Provide the (x, y) coordinate of the cell's center where the given text is located.  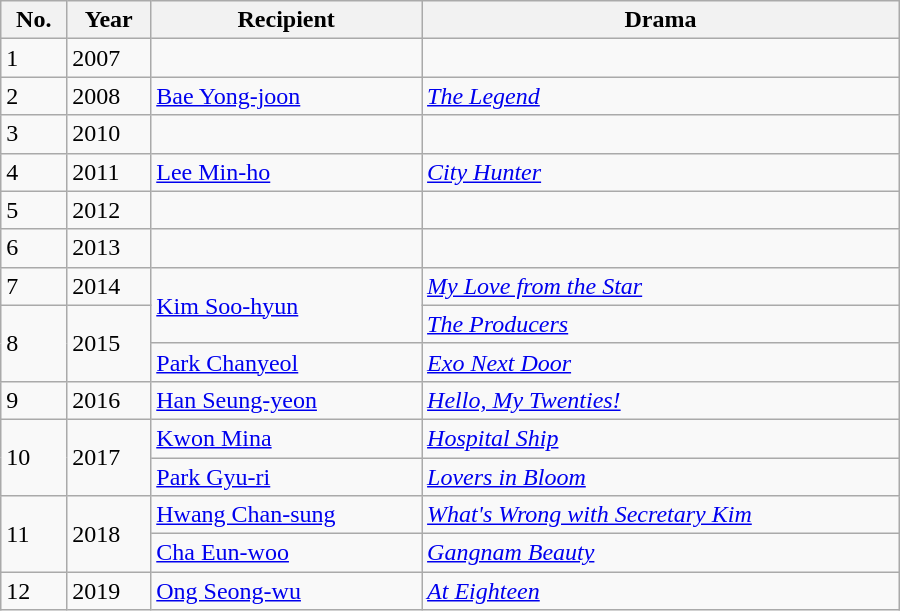
2014 (109, 286)
5 (34, 210)
At Eighteen (661, 591)
2013 (109, 248)
My Love from the Star (661, 286)
Exo Next Door (661, 362)
The Legend (661, 96)
2011 (109, 172)
The Producers (661, 324)
Ong Seong-wu (286, 591)
What's Wrong with Secretary Kim (661, 515)
Park Chanyeol (286, 362)
No. (34, 20)
2017 (109, 457)
2012 (109, 210)
Lovers in Bloom (661, 477)
6 (34, 248)
10 (34, 457)
9 (34, 400)
Bae Yong-joon (286, 96)
Han Seung-yeon (286, 400)
11 (34, 534)
2016 (109, 400)
3 (34, 134)
Kim Soo-hyun (286, 305)
2 (34, 96)
Hello, My Twenties! (661, 400)
Gangnam Beauty (661, 553)
1 (34, 58)
Drama (661, 20)
Year (109, 20)
8 (34, 343)
2015 (109, 343)
4 (34, 172)
2007 (109, 58)
Hwang Chan-sung (286, 515)
Recipient (286, 20)
Kwon Mina (286, 438)
7 (34, 286)
Hospital Ship (661, 438)
Park Gyu-ri (286, 477)
2019 (109, 591)
Lee Min-ho (286, 172)
2010 (109, 134)
12 (34, 591)
2008 (109, 96)
2018 (109, 534)
Cha Eun-woo (286, 553)
City Hunter (661, 172)
